For the text-containing cell, return its midpoint in [X, Y] coordinate format. 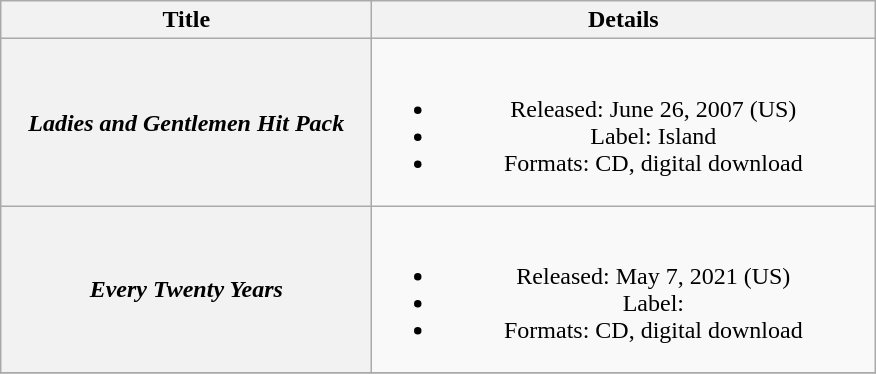
Released: June 26, 2007 (US)Label: IslandFormats: CD, digital download [624, 122]
Every Twenty Years [186, 290]
Title [186, 20]
Released: May 7, 2021 (US)Label:Formats: CD, digital download [624, 290]
Details [624, 20]
Ladies and Gentlemen Hit Pack [186, 122]
